Output the (x, y) coordinate of the center of the cell containing the given text.  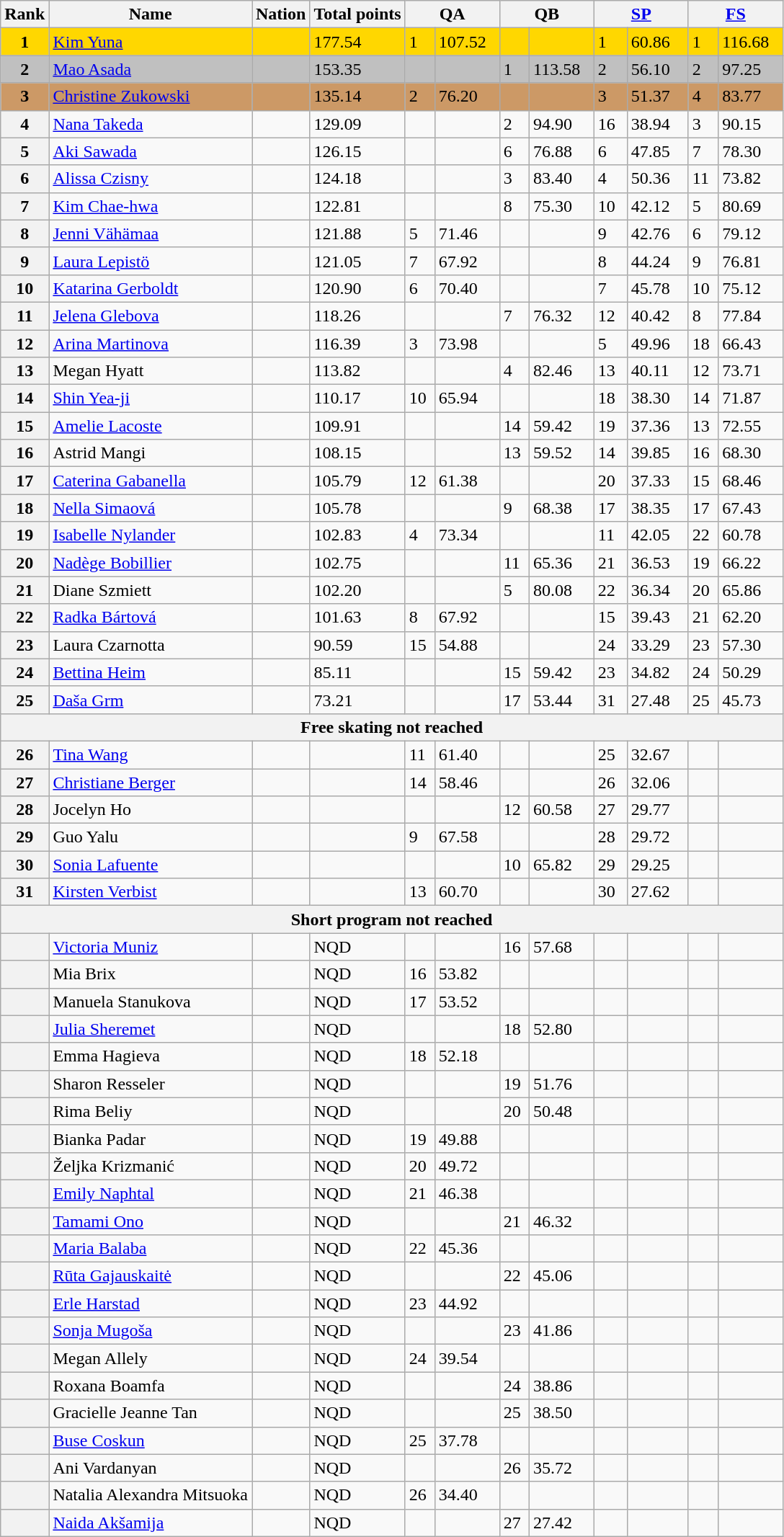
97.25 (751, 69)
Shin Yea-ji (151, 398)
Jelena Glebova (151, 316)
124.18 (357, 179)
53.82 (467, 974)
27.42 (562, 1523)
42.05 (657, 535)
60.58 (562, 810)
61.40 (467, 754)
113.58 (562, 69)
105.78 (357, 508)
78.30 (751, 151)
53.52 (467, 1002)
29.25 (657, 865)
Nella Simaová (151, 508)
82.46 (562, 371)
Nadège Bobillier (151, 563)
83.77 (751, 97)
71.46 (467, 233)
52.18 (467, 1056)
50.36 (657, 179)
Rank (24, 14)
85.11 (357, 672)
58.46 (467, 782)
80.69 (751, 206)
135.14 (357, 97)
38.94 (657, 124)
53.44 (562, 700)
Aki Sawada (151, 151)
Jenni Vähämaa (151, 233)
Kim Yuna (151, 42)
39.43 (657, 618)
Christine Zukowski (151, 97)
38.30 (657, 398)
65.82 (562, 865)
122.81 (357, 206)
Emily Naphtal (151, 1193)
Bettina Heim (151, 672)
66.43 (751, 344)
FS (735, 14)
61.38 (467, 481)
73.98 (467, 344)
27.62 (657, 892)
Kim Chae-hwa (151, 206)
83.40 (562, 179)
65.36 (562, 563)
60.70 (467, 892)
34.82 (657, 672)
77.84 (751, 316)
Nation (281, 14)
110.17 (357, 398)
Victoria Muniz (151, 947)
39.54 (467, 1358)
120.90 (357, 288)
177.54 (357, 42)
71.87 (751, 398)
75.30 (562, 206)
90.59 (357, 645)
33.29 (657, 645)
Natalia Alexandra Mitsuoka (151, 1495)
Jocelyn Ho (151, 810)
Manuela Stanukova (151, 1002)
44.92 (467, 1304)
Megan Allely (151, 1358)
32.67 (657, 754)
29.77 (657, 810)
49.96 (657, 344)
Name (151, 14)
90.15 (751, 124)
65.94 (467, 398)
Laura Lepistö (151, 261)
Kirsten Verbist (151, 892)
73.82 (751, 179)
76.20 (467, 97)
Mia Brix (151, 974)
37.36 (657, 426)
QB (546, 14)
45.73 (751, 700)
50.48 (562, 1111)
Alissa Czisny (151, 179)
70.40 (467, 288)
Arina Martinova (151, 344)
Sharon Resseler (151, 1084)
62.20 (751, 618)
76.88 (562, 151)
52.80 (562, 1029)
107.52 (467, 42)
41.86 (562, 1331)
49.72 (467, 1166)
34.40 (467, 1495)
32.06 (657, 782)
108.15 (357, 453)
Short program not reached (392, 919)
109.91 (357, 426)
56.10 (657, 69)
45.36 (467, 1249)
Christiane Berger (151, 782)
SP (641, 14)
Emma Hagieva (151, 1056)
38.50 (562, 1413)
102.83 (357, 535)
68.38 (562, 508)
76.32 (562, 316)
Bianka Padar (151, 1139)
29.72 (657, 837)
68.30 (751, 453)
60.86 (657, 42)
116.39 (357, 344)
80.08 (562, 590)
129.09 (357, 124)
Total points (357, 14)
Astrid Mangi (151, 453)
75.12 (751, 288)
57.68 (562, 947)
46.32 (562, 1221)
Daša Grm (151, 700)
118.26 (357, 316)
73.34 (467, 535)
73.21 (357, 700)
Tina Wang (151, 754)
51.37 (657, 97)
60.78 (751, 535)
113.82 (357, 371)
57.30 (751, 645)
Radka Bártová (151, 618)
102.20 (357, 590)
Nana Takeda (151, 124)
Tamami Ono (151, 1221)
54.88 (467, 645)
121.88 (357, 233)
65.86 (751, 590)
Sonja Mugoša (151, 1331)
36.53 (657, 563)
38.86 (562, 1386)
42.12 (657, 206)
Mao Asada (151, 69)
121.05 (357, 261)
Caterina Gabanella (151, 481)
102.75 (357, 563)
44.24 (657, 261)
38.35 (657, 508)
68.46 (751, 481)
Ani Vardanyan (151, 1468)
Diane Szmiett (151, 590)
Sonia Lafuente (151, 865)
36.34 (657, 590)
Rūta Gajauskaitė (151, 1276)
Gracielle Jeanne Tan (151, 1413)
126.15 (357, 151)
Free skating not reached (392, 727)
Maria Balaba (151, 1249)
Katarina Gerboldt (151, 288)
QA (453, 14)
35.72 (562, 1468)
40.42 (657, 316)
47.85 (657, 151)
37.78 (467, 1440)
Isabelle Nylander (151, 535)
37.33 (657, 481)
Megan Hyatt (151, 371)
153.35 (357, 69)
Erle Harstad (151, 1304)
59.52 (562, 453)
79.12 (751, 233)
116.68 (751, 42)
39.85 (657, 453)
Laura Czarnotta (151, 645)
Julia Sheremet (151, 1029)
Amelie Lacoste (151, 426)
73.71 (751, 371)
Roxana Boamfa (151, 1386)
72.55 (751, 426)
51.76 (562, 1084)
Naida Akšamija (151, 1523)
Guo Yalu (151, 837)
Rima Beliy (151, 1111)
46.38 (467, 1193)
50.29 (751, 672)
49.88 (467, 1139)
76.81 (751, 261)
45.06 (562, 1276)
67.58 (467, 837)
66.22 (751, 563)
94.90 (562, 124)
40.11 (657, 371)
42.76 (657, 233)
67.43 (751, 508)
27.48 (657, 700)
Buse Coskun (151, 1440)
105.79 (357, 481)
45.78 (657, 288)
Željka Krizmanić (151, 1166)
101.63 (357, 618)
